Scan for the cell matching the given text and deliver its [x, y] coordinate at center. 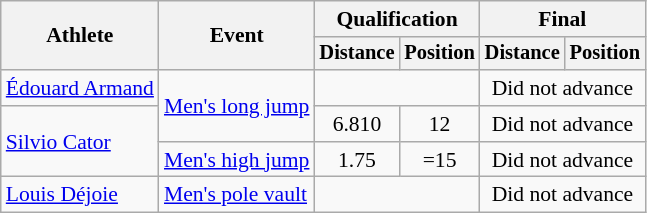
Men's pole vault [237, 195]
Édouard Armand [80, 88]
=15 [439, 160]
Event [237, 36]
Men's long jump [237, 106]
Men's high jump [237, 160]
Qualification [396, 19]
Athlete [80, 36]
Final [562, 19]
12 [439, 124]
Silvio Cator [80, 142]
Louis Déjoie [80, 195]
6.810 [356, 124]
1.75 [356, 160]
